Locate the cell with the specified text and output its (x, y) center coordinate. 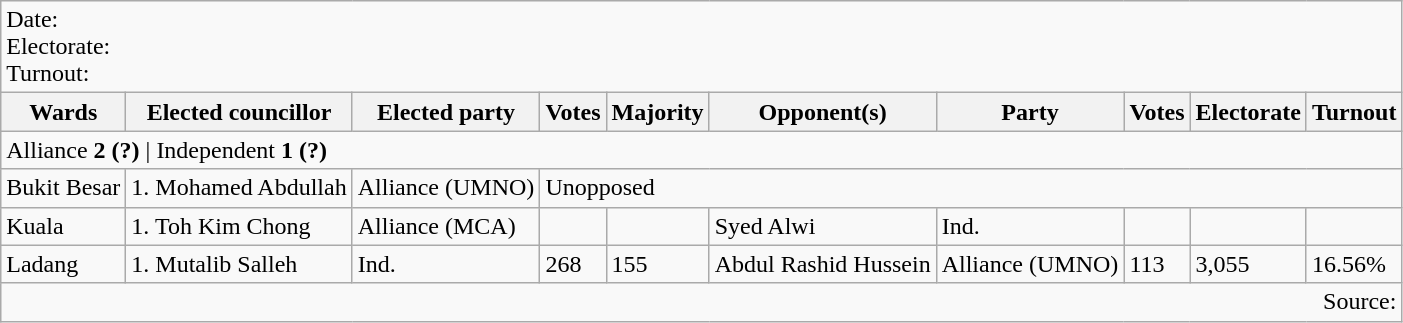
Abdul Rashid Hussein (822, 264)
16.56% (1354, 264)
Source: (702, 302)
Unopposed (971, 188)
Turnout (1354, 112)
Bukit Besar (64, 188)
155 (658, 264)
Syed Alwi (822, 226)
1. Mohamed Abdullah (239, 188)
Elected councillor (239, 112)
Alliance 2 (?) | Independent 1 (?) (702, 150)
Party (1030, 112)
Opponent(s) (822, 112)
Majority (658, 112)
1. Mutalib Salleh (239, 264)
Wards (64, 112)
Date: Electorate: Turnout: (702, 47)
268 (573, 264)
Ladang (64, 264)
1. Toh Kim Chong (239, 226)
Electorate (1248, 112)
113 (1157, 264)
Kuala (64, 226)
Elected party (446, 112)
Alliance (MCA) (446, 226)
3,055 (1248, 264)
